From the cell containing the given text, extract its center point as (x, y) coordinate. 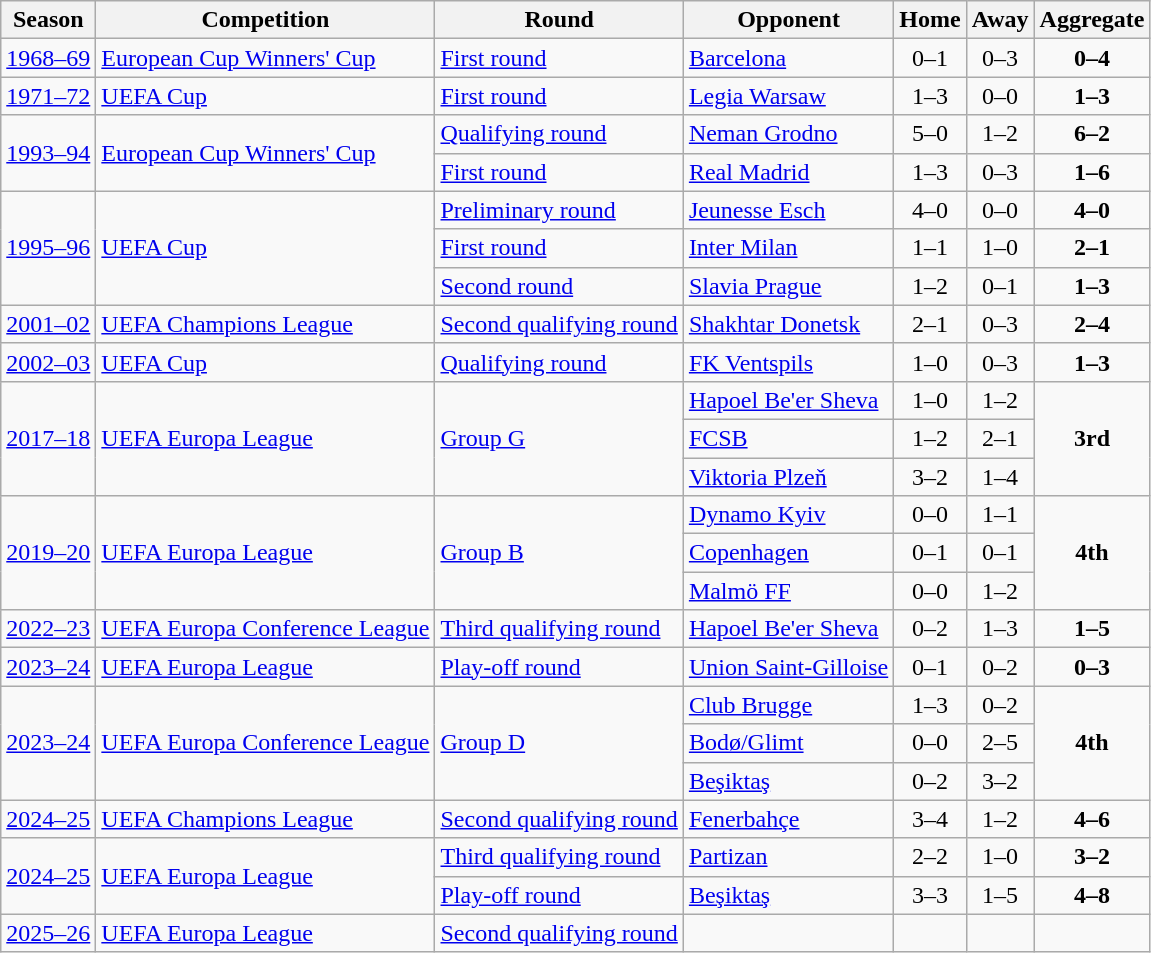
1–6 (1092, 172)
Home (930, 20)
6–2 (1092, 134)
3rd (1092, 438)
4–8 (1092, 895)
Real Madrid (788, 172)
Legia Warsaw (788, 96)
Club Brugge (788, 705)
Inter Milan (788, 248)
2019–20 (48, 553)
Bodø/Glimt (788, 743)
Season (48, 20)
Group B (559, 553)
3–3 (930, 895)
Fenerbahçe (788, 819)
3–4 (930, 819)
Barcelona (788, 58)
Copenhagen (788, 553)
Aggregate (1092, 20)
2025–26 (48, 933)
Competition (266, 20)
Malmö FF (788, 591)
4–6 (1092, 819)
Shakhtar Donetsk (788, 324)
Second round (559, 286)
1–4 (1000, 477)
Preliminary round (559, 210)
Group D (559, 743)
Opponent (788, 20)
Partizan (788, 857)
Away (1000, 20)
1971–72 (48, 96)
FK Ventspils (788, 362)
2022–23 (48, 629)
2001–02 (48, 324)
Round (559, 20)
Union Saint-Gilloise (788, 667)
2017–18 (48, 438)
FCSB (788, 438)
0–4 (1092, 58)
2–4 (1092, 324)
Jeunesse Esch (788, 210)
Slavia Prague (788, 286)
Group G (559, 438)
Neman Grodno (788, 134)
1968–69 (48, 58)
1995–96 (48, 248)
2–2 (930, 857)
2–5 (1000, 743)
2002–03 (48, 362)
1993–94 (48, 153)
5–0 (930, 134)
Dynamo Kyiv (788, 515)
Viktoria Plzeň (788, 477)
